Capture the cell that displays the provided text and extract its [X, Y] central coordinate. 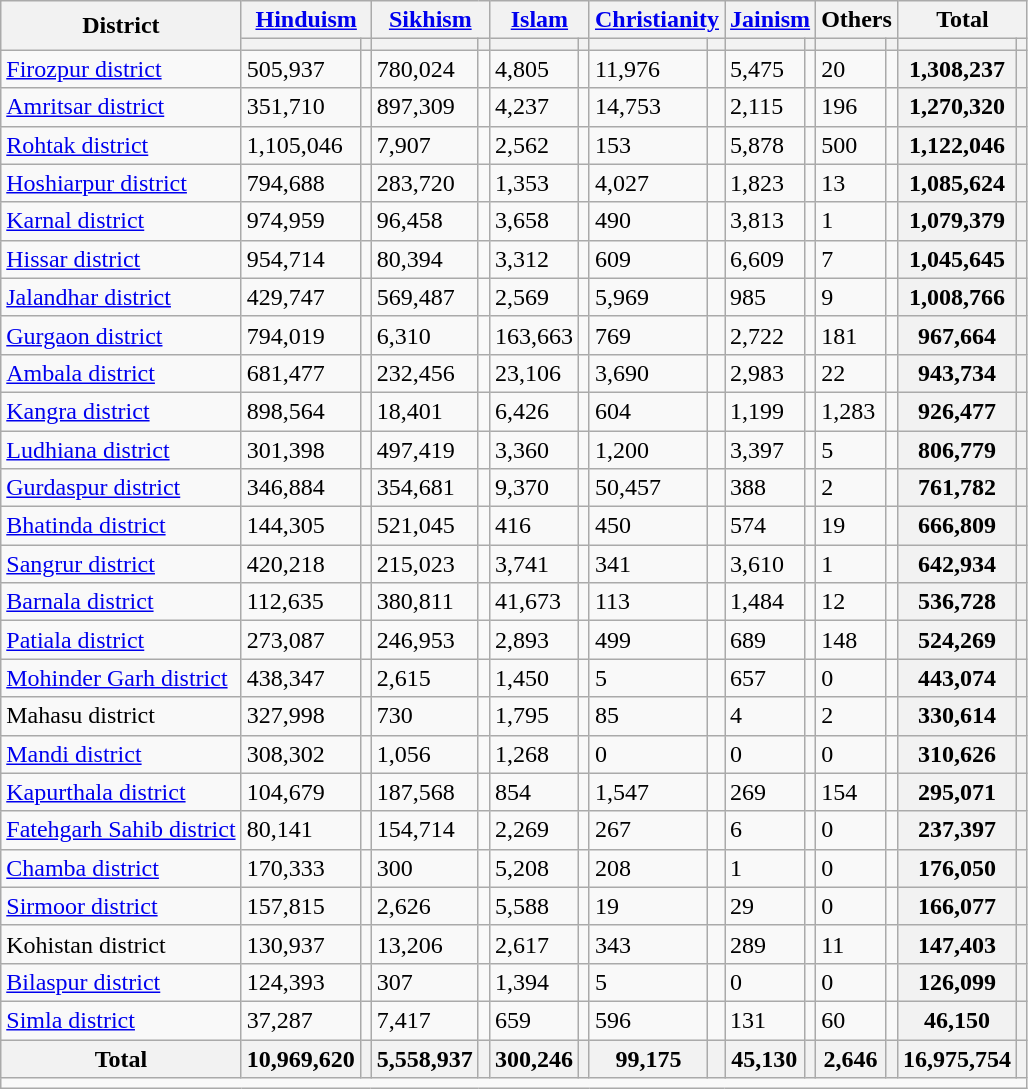
Kohistan district [121, 944]
1,283 [851, 411]
Mohinder Garh district [121, 678]
237,397 [956, 830]
443,074 [956, 678]
154 [851, 792]
1,547 [648, 792]
2,626 [424, 906]
1,394 [534, 982]
170,333 [300, 868]
96,458 [424, 221]
1,122,046 [956, 145]
60 [851, 1020]
327,998 [300, 716]
80,141 [300, 830]
12 [851, 602]
5,969 [648, 297]
1,045,645 [956, 259]
148 [851, 640]
380,811 [424, 602]
289 [765, 944]
3,397 [765, 449]
16,975,754 [956, 1059]
5,588 [534, 906]
1,056 [424, 754]
769 [648, 335]
3,360 [534, 449]
330,614 [956, 716]
500 [851, 145]
1,353 [534, 183]
2,569 [534, 297]
1,085,624 [956, 183]
7,907 [424, 145]
1,268 [534, 754]
112,635 [300, 602]
521,045 [424, 526]
Patiala district [121, 640]
147,403 [956, 944]
Hissar district [121, 259]
499 [648, 640]
157,815 [300, 906]
794,019 [300, 335]
Chamba district [121, 868]
153 [648, 145]
6 [765, 830]
5,878 [765, 145]
267 [648, 830]
794,688 [300, 183]
1,484 [765, 602]
130,937 [300, 944]
954,714 [300, 259]
681,477 [300, 373]
301,398 [300, 449]
208 [648, 868]
283,720 [424, 183]
13 [851, 183]
131 [765, 1020]
215,023 [424, 564]
438,347 [300, 678]
307 [424, 982]
85 [648, 716]
166,077 [956, 906]
13,206 [424, 944]
37,287 [300, 1020]
Bhatinda district [121, 526]
657 [765, 678]
269 [765, 792]
18,401 [424, 411]
6,426 [534, 411]
Ambala district [121, 373]
1,270,320 [956, 107]
6,310 [424, 335]
246,953 [424, 640]
490 [648, 221]
Hoshiarpur district [121, 183]
505,937 [300, 69]
780,024 [424, 69]
806,779 [956, 449]
420,218 [300, 564]
Mahasu district [121, 716]
Karnal district [121, 221]
596 [648, 1020]
898,564 [300, 411]
1,308,237 [956, 69]
2,722 [765, 335]
20 [851, 69]
11,976 [648, 69]
5,208 [534, 868]
154,714 [424, 830]
District [121, 26]
45,130 [765, 1059]
80,394 [424, 259]
2,269 [534, 830]
416 [534, 526]
341 [648, 564]
642,934 [956, 564]
Rohtak district [121, 145]
46,150 [956, 1020]
Jainism [770, 20]
730 [424, 716]
22 [851, 373]
144,305 [300, 526]
Amritsar district [121, 107]
181 [851, 335]
2,615 [424, 678]
273,087 [300, 640]
124,393 [300, 982]
524,269 [956, 640]
9,370 [534, 488]
Kapurthala district [121, 792]
1,795 [534, 716]
Hinduism [306, 20]
450 [648, 526]
1,200 [648, 449]
29 [765, 906]
10,969,620 [300, 1059]
6,609 [765, 259]
Bilaspur district [121, 982]
Sirmoor district [121, 906]
3,813 [765, 221]
9 [851, 297]
2,617 [534, 944]
1,105,046 [300, 145]
574 [765, 526]
5,475 [765, 69]
Sangrur district [121, 564]
41,673 [534, 602]
5,558,937 [424, 1059]
354,681 [424, 488]
429,747 [300, 297]
609 [648, 259]
536,728 [956, 602]
Islam [539, 20]
1,079,379 [956, 221]
Others [857, 20]
569,487 [424, 297]
761,782 [956, 488]
11 [851, 944]
163,663 [534, 335]
388 [765, 488]
1,450 [534, 678]
3,690 [648, 373]
2,983 [765, 373]
659 [534, 1020]
Sikhism [430, 20]
300 [424, 868]
1,199 [765, 411]
666,809 [956, 526]
187,568 [424, 792]
3,658 [534, 221]
Jalandhar district [121, 297]
1,008,766 [956, 297]
99,175 [648, 1059]
343 [648, 944]
50,457 [648, 488]
104,679 [300, 792]
196 [851, 107]
3,610 [765, 564]
897,309 [424, 107]
974,959 [300, 221]
604 [648, 411]
4 [765, 716]
7,417 [424, 1020]
126,099 [956, 982]
2,893 [534, 640]
985 [765, 297]
4,237 [534, 107]
346,884 [300, 488]
176,050 [956, 868]
14,753 [648, 107]
3,312 [534, 259]
23,106 [534, 373]
2,115 [765, 107]
967,664 [956, 335]
310,626 [956, 754]
Firozpur district [121, 69]
926,477 [956, 411]
943,734 [956, 373]
Gurgaon district [121, 335]
Mandi district [121, 754]
Christianity [656, 20]
Gurdaspur district [121, 488]
689 [765, 640]
Ludhiana district [121, 449]
3,741 [534, 564]
Barnala district [121, 602]
308,302 [300, 754]
351,710 [300, 107]
300,246 [534, 1059]
295,071 [956, 792]
Fatehgarh Sahib district [121, 830]
1,823 [765, 183]
113 [648, 602]
497,419 [424, 449]
2,646 [851, 1059]
Kangra district [121, 411]
2,562 [534, 145]
4,027 [648, 183]
4,805 [534, 69]
232,456 [424, 373]
7 [851, 259]
854 [534, 792]
Simla district [121, 1020]
